Return the [X, Y] coordinate for the center point of the cell that contains the specified text.  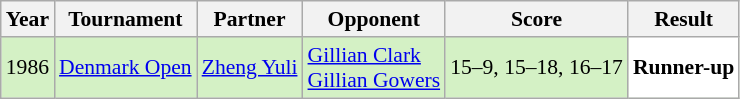
Year [28, 19]
Gillian Clark Gillian Gowers [374, 68]
Denmark Open [126, 68]
Result [684, 19]
Zheng Yuli [250, 68]
Opponent [374, 19]
Score [536, 19]
Partner [250, 19]
Tournament [126, 19]
15–9, 15–18, 16–17 [536, 68]
1986 [28, 68]
Runner-up [684, 68]
